Find where the given text appears and provide that cell's center as (x, y) coordinate. 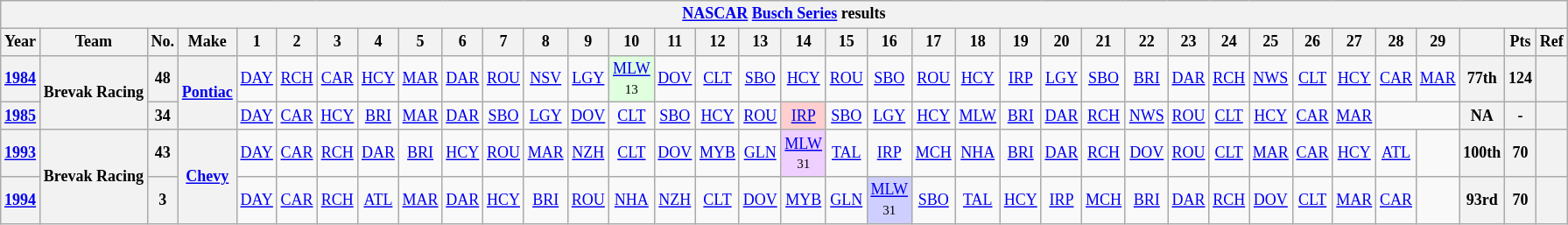
1985 (21, 116)
48 (163, 79)
77th (1482, 79)
MLW (977, 116)
13 (760, 42)
5 (420, 42)
25 (1271, 42)
23 (1189, 42)
1984 (21, 79)
19 (1021, 42)
17 (933, 42)
29 (1438, 42)
2 (297, 42)
Pontiac (207, 93)
Chevy (207, 177)
43 (163, 153)
NA (1482, 116)
Pts (1521, 42)
- (1521, 116)
93rd (1482, 200)
Team (93, 42)
MLW13 (632, 79)
4 (378, 42)
8 (545, 42)
NSV (545, 79)
18 (977, 42)
6 (462, 42)
15 (846, 42)
24 (1229, 42)
14 (804, 42)
27 (1354, 42)
10 (632, 42)
22 (1147, 42)
34 (163, 116)
12 (718, 42)
16 (889, 42)
28 (1396, 42)
1994 (21, 200)
20 (1061, 42)
Year (21, 42)
No. (163, 42)
124 (1521, 79)
21 (1104, 42)
26 (1312, 42)
11 (675, 42)
9 (588, 42)
7 (504, 42)
1993 (21, 153)
100th (1482, 153)
NASCAR Busch Series results (784, 14)
Make (207, 42)
Ref (1551, 42)
1 (257, 42)
